Output the [x, y] coordinate of the center of the cell containing the given text.  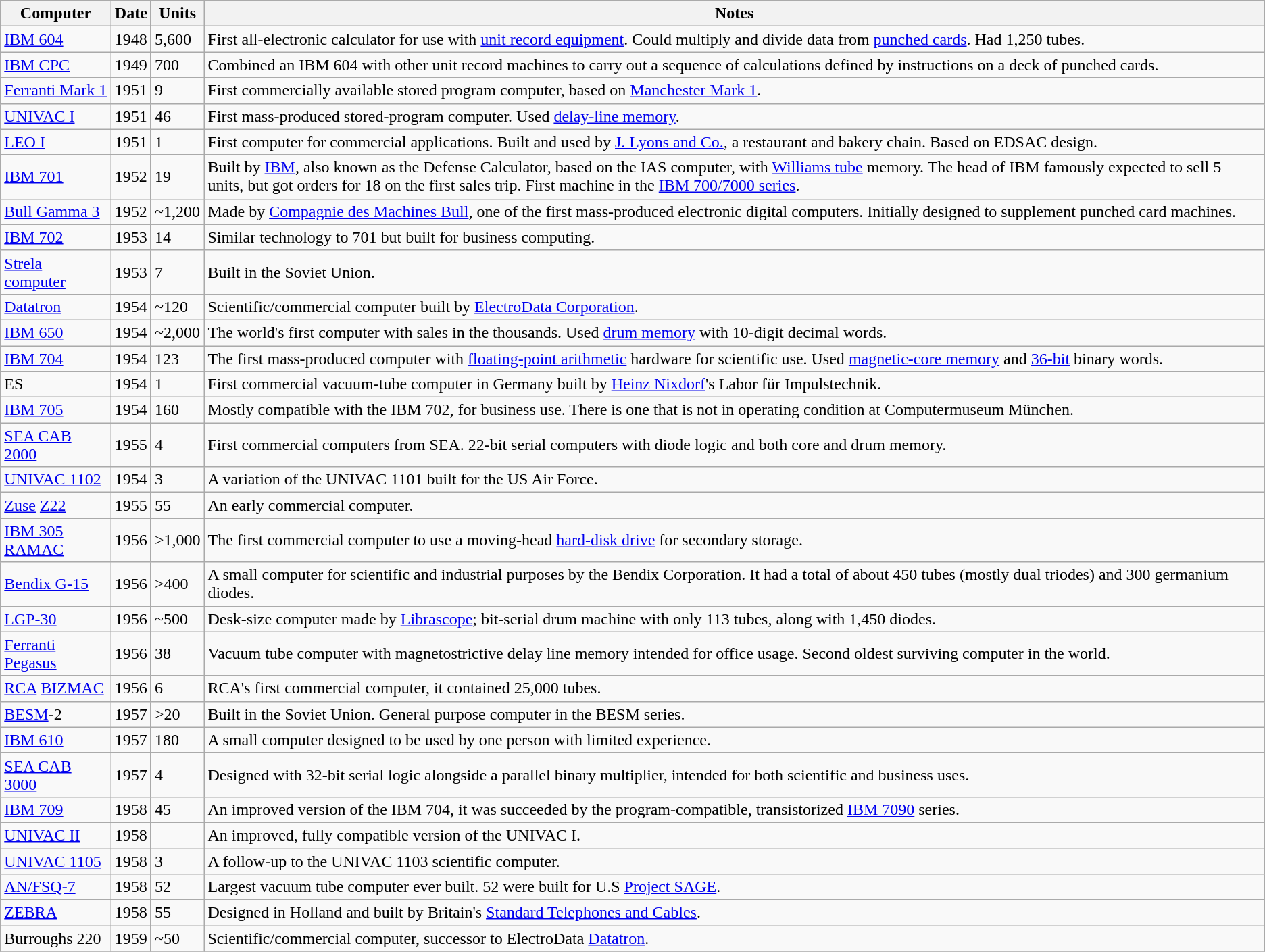
UNIVAC II [56, 835]
Built in the Soviet Union. General purpose computer in the BESM series. [734, 714]
BESM-2 [56, 714]
>400 [177, 584]
38 [177, 654]
First mass-produced stored-program computer. Used delay-line memory. [734, 116]
First all-electronic calculator for use with unit record equipment. Could multiply and divide data from punched cards. Had 1,250 tubes. [734, 39]
180 [177, 740]
RCA BIZMAC [56, 688]
ES [56, 384]
Bendix G-15 [56, 584]
IBM 305 RAMAC [56, 541]
First commercial computers from SEA. 22-bit serial computers with diode logic and both core and drum memory. [734, 445]
The world's first computer with sales in the thousands. Used drum memory with 10-digit decimal words. [734, 332]
Built in the Soviet Union. [734, 272]
1948 [131, 39]
SEA CAB 2000 [56, 445]
Date [131, 14]
9 [177, 91]
Notes [734, 14]
~1,200 [177, 211]
IBM 705 [56, 410]
A variation of the UNIVAC 1101 built for the US Air Force. [734, 480]
LGP-30 [56, 619]
IBM 709 [56, 809]
A follow-up to the UNIVAC 1103 scientific computer. [734, 861]
An improved, fully compatible version of the UNIVAC I. [734, 835]
Scientific/commercial computer, successor to ElectroData Datatron. [734, 938]
An early commercial computer. [734, 505]
Units [177, 14]
45 [177, 809]
A small computer designed to be used by one person with limited experience. [734, 740]
19 [177, 177]
>20 [177, 714]
RCA's first commercial computer, it contained 25,000 tubes. [734, 688]
LEO I [56, 142]
Combined an IBM 604 with other unit record machines to carry out a sequence of calculations defined by instructions on a deck of punched cards. [734, 65]
>1,000 [177, 541]
IBM 650 [56, 332]
UNIVAC 1102 [56, 480]
Designed in Holland and built by Britain's Standard Telephones and Cables. [734, 913]
1949 [131, 65]
IBM 610 [56, 740]
1959 [131, 938]
ZEBRA [56, 913]
First commercial vacuum-tube computer in Germany built by Heinz Nixdorf's Labor für Impulstechnik. [734, 384]
~500 [177, 619]
Desk-size computer made by Librascope; bit-serial drum machine with only 113 tubes, along with 1,450 diodes. [734, 619]
IBM 604 [56, 39]
Ferranti Pegasus [56, 654]
~2,000 [177, 332]
AN/FSQ-7 [56, 887]
Vacuum tube computer with magnetostrictive delay line memory intended for office usage. Second oldest surviving computer in the world. [734, 654]
Bull Gamma 3 [56, 211]
IBM 704 [56, 359]
Mostly compatible with the IBM 702, for business use. There is one that is not in operating condition at Computermuseum München. [734, 410]
46 [177, 116]
14 [177, 237]
Designed with 32-bit serial logic alongside a parallel binary multiplier, intended for both scientific and business uses. [734, 774]
UNIVAC 1105 [56, 861]
Ferranti Mark 1 [56, 91]
700 [177, 65]
Computer [56, 14]
52 [177, 887]
First commercially available stored program computer, based on Manchester Mark 1. [734, 91]
7 [177, 272]
~120 [177, 307]
Burroughs 220 [56, 938]
IBM 701 [56, 177]
IBM 702 [56, 237]
Datatron [56, 307]
160 [177, 410]
Largest vacuum tube computer ever built. 52 were built for U.S Project SAGE. [734, 887]
IBM CPC [56, 65]
6 [177, 688]
The first mass-produced computer with floating-point arithmetic hardware for scientific use. Used magnetic-core memory and 36-bit binary words. [734, 359]
Zuse Z22 [56, 505]
Strela computer [56, 272]
SEA CAB 3000 [56, 774]
The first commercial computer to use a moving-head hard-disk drive for secondary storage. [734, 541]
5,600 [177, 39]
An improved version of the IBM 704, it was succeeded by the program-compatible, transistorized IBM 7090 series. [734, 809]
UNIVAC I [56, 116]
~50 [177, 938]
Similar technology to 701 but built for business computing. [734, 237]
123 [177, 359]
First computer for commercial applications. Built and used by J. Lyons and Co., a restaurant and bakery chain. Based on EDSAC design. [734, 142]
Scientific/commercial computer built by ElectroData Corporation. [734, 307]
